Output the (X, Y) coordinate of the center of the cell containing the given text.  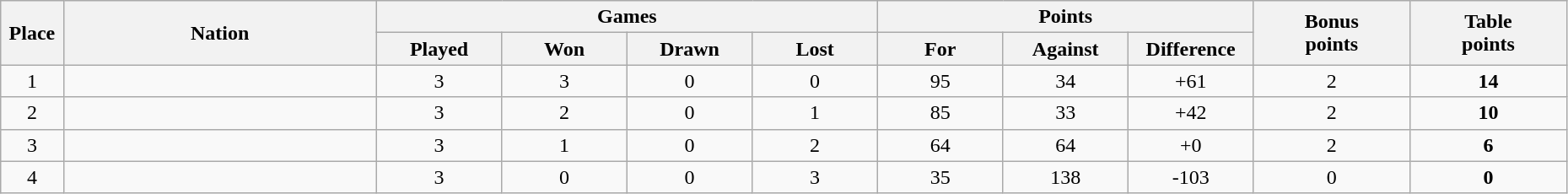
Place (32, 33)
+42 (1191, 113)
6 (1489, 145)
Played (439, 49)
4 (32, 177)
Games (627, 17)
Lost (815, 49)
Drawn (690, 49)
Bonuspoints (1332, 33)
Nation (219, 33)
95 (940, 81)
Points (1065, 17)
138 (1066, 177)
For (940, 49)
14 (1489, 81)
Tablepoints (1489, 33)
34 (1066, 81)
Difference (1191, 49)
-103 (1191, 177)
Won (565, 49)
+61 (1191, 81)
10 (1489, 113)
33 (1066, 113)
Against (1066, 49)
35 (940, 177)
+0 (1191, 145)
85 (940, 113)
